Capture the cell that displays the provided text and extract its [X, Y] central coordinate. 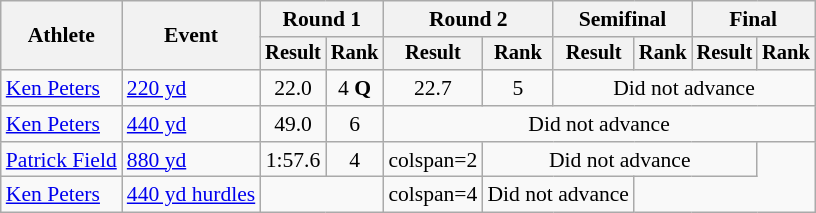
49.0 [293, 124]
Patrick Field [62, 160]
Final [754, 19]
Round 2 [468, 19]
440 yd [191, 124]
4 Q [355, 88]
Round 1 [322, 19]
5 [518, 88]
440 yd hurdles [191, 195]
Event [191, 36]
22.0 [293, 88]
colspan=4 [432, 195]
1:57.6 [293, 160]
22.7 [432, 88]
6 [355, 124]
220 yd [191, 88]
880 yd [191, 160]
4 [355, 160]
Semifinal [622, 19]
Athlete [62, 36]
colspan=2 [432, 160]
